Output the (x, y) coordinate of the center of the cell containing the given text.  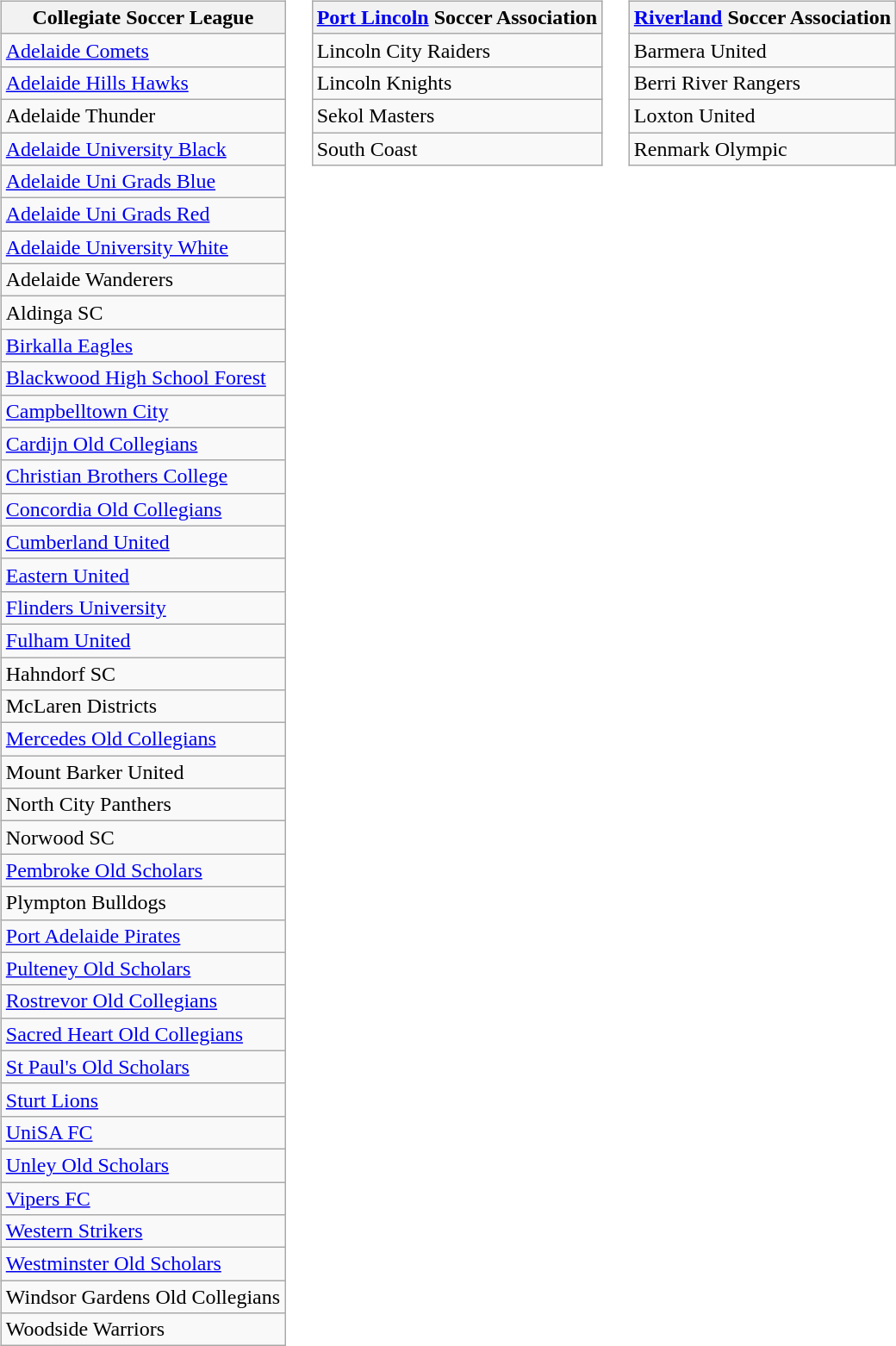
Adelaide Thunder (143, 115)
Mercedes Old Collegians (143, 739)
Adelaide Comets (143, 50)
Blackwood High School Forest (143, 378)
Campbelltown City (143, 411)
Mount Barker United (143, 772)
Aldinga SC (143, 313)
Flinders University (143, 608)
Pulteney Old Scholars (143, 969)
Barmera United (762, 50)
UniSA FC (143, 1132)
Rostrevor Old Collegians (143, 1001)
Unley Old Scholars (143, 1165)
Adelaide Hills Hawks (143, 83)
Sekol Masters (457, 115)
Cardijn Old Collegians (143, 444)
Pembroke Old Scholars (143, 870)
St Paul's Old Scholars (143, 1067)
Vipers FC (143, 1199)
Westminster Old Scholars (143, 1264)
Loxton United (762, 115)
Renmark Olympic (762, 149)
McLaren Districts (143, 707)
Adelaide University Black (143, 149)
Birkalla Eagles (143, 346)
Fulham United (143, 640)
Sacred Heart Old Collegians (143, 1034)
Adelaide Wanderers (143, 280)
Cumberland United (143, 542)
Norwood SC (143, 838)
Plympton Bulldogs (143, 903)
Port Adelaide Pirates (143, 936)
Woodside Warriors (143, 1330)
Adelaide Uni Grads Blue (143, 182)
South Coast (457, 149)
Sturt Lions (143, 1100)
Adelaide University White (143, 247)
Riverland Soccer Association (762, 17)
Concordia Old Collegians (143, 509)
Windsor Gardens Old Collegians (143, 1297)
Eastern United (143, 575)
Lincoln Knights (457, 83)
Berri River Rangers (762, 83)
Collegiate Soccer League (143, 17)
Port Lincoln Soccer Association (457, 17)
Adelaide Uni Grads Red (143, 215)
Western Strikers (143, 1231)
Hahndorf SC (143, 673)
Christian Brothers College (143, 477)
Lincoln City Raiders (457, 50)
North City Panthers (143, 805)
